Provide the (X, Y) coordinate of the cell's center where the given text is located.  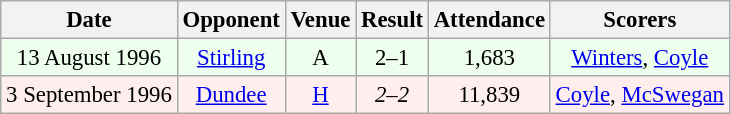
Winters, Coyle (640, 58)
Venue (320, 20)
Stirling (231, 58)
Scorers (640, 20)
A (320, 58)
Attendance (489, 20)
11,839 (489, 95)
Dundee (231, 95)
2–2 (392, 95)
H (320, 95)
2–1 (392, 58)
Opponent (231, 20)
3 September 1996 (89, 95)
Result (392, 20)
13 August 1996 (89, 58)
Coyle, McSwegan (640, 95)
Date (89, 20)
1,683 (489, 58)
